For the text-containing cell, return its midpoint in [x, y] coordinate format. 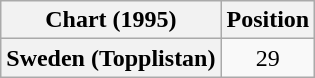
29 [268, 58]
Sweden (Topplistan) [111, 58]
Position [268, 20]
Chart (1995) [111, 20]
